Identify which cell holds the provided text, then report its (x, y) central coordinate. 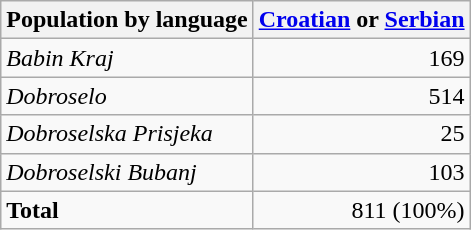
811 (100%) (362, 210)
Population by language (127, 20)
514 (362, 96)
Babin Kraj (127, 58)
103 (362, 172)
Dobroselo (127, 96)
25 (362, 134)
Dobroselska Prisjeka (127, 134)
Croatian or Serbian (362, 20)
Total (127, 210)
Dobroselski Bubanj (127, 172)
169 (362, 58)
